Pinpoint the cell where the given text exists, returning its [x, y] midpoint coordinate. 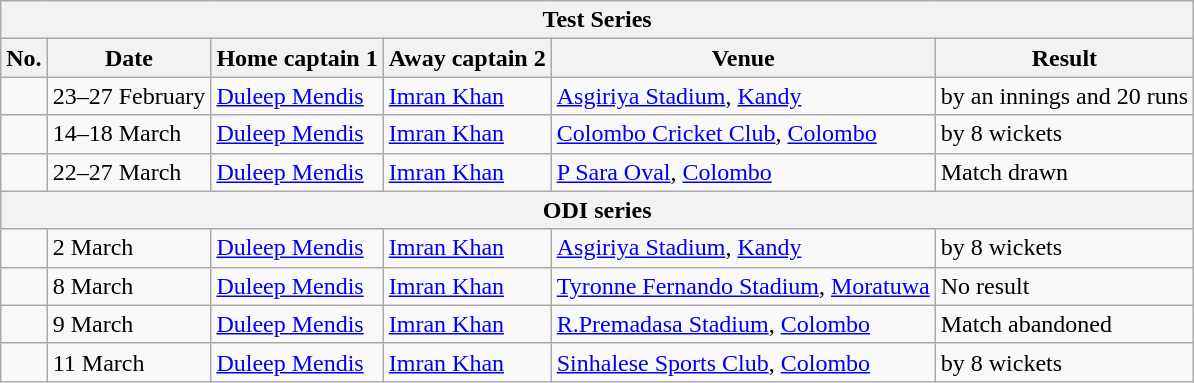
23–27 February [129, 96]
Away captain 2 [467, 58]
Sinhalese Sports Club, Colombo [743, 362]
22–27 March [129, 172]
Test Series [598, 20]
Result [1064, 58]
Match drawn [1064, 172]
8 March [129, 286]
P Sara Oval, Colombo [743, 172]
Venue [743, 58]
11 March [129, 362]
9 March [129, 324]
Date [129, 58]
R.Premadasa Stadium, Colombo [743, 324]
Tyronne Fernando Stadium, Moratuwa [743, 286]
by an innings and 20 runs [1064, 96]
Colombo Cricket Club, Colombo [743, 134]
ODI series [598, 210]
2 March [129, 248]
No. [24, 58]
Match abandoned [1064, 324]
No result [1064, 286]
14–18 March [129, 134]
Home captain 1 [297, 58]
